Output the (X, Y) coordinate of the center of the cell containing the given text.  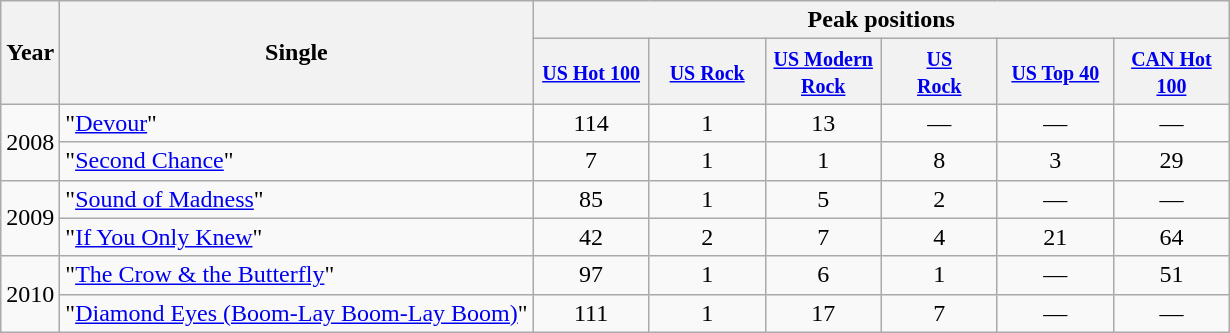
2009 (30, 218)
Year (30, 52)
Single (296, 52)
"Devour" (296, 123)
64 (1171, 237)
6 (823, 275)
5 (823, 199)
US Hot 100 (591, 72)
US Rock (707, 72)
111 (591, 313)
42 (591, 237)
13 (823, 123)
3 (1055, 161)
"The Crow & the Butterfly" (296, 275)
51 (1171, 275)
US Top 40 (1055, 72)
US Modern Rock (823, 72)
"Second Chance" (296, 161)
4 (939, 237)
97 (591, 275)
85 (591, 199)
CAN Hot 100 (1171, 72)
114 (591, 123)
USRock (939, 72)
17 (823, 313)
"Diamond Eyes (Boom-Lay Boom-Lay Boom)" (296, 313)
Peak positions (881, 20)
"If You Only Knew" (296, 237)
2008 (30, 142)
"Sound of Madness" (296, 199)
8 (939, 161)
2010 (30, 294)
29 (1171, 161)
21 (1055, 237)
